Return [x, y] of the center of cell containing provided text 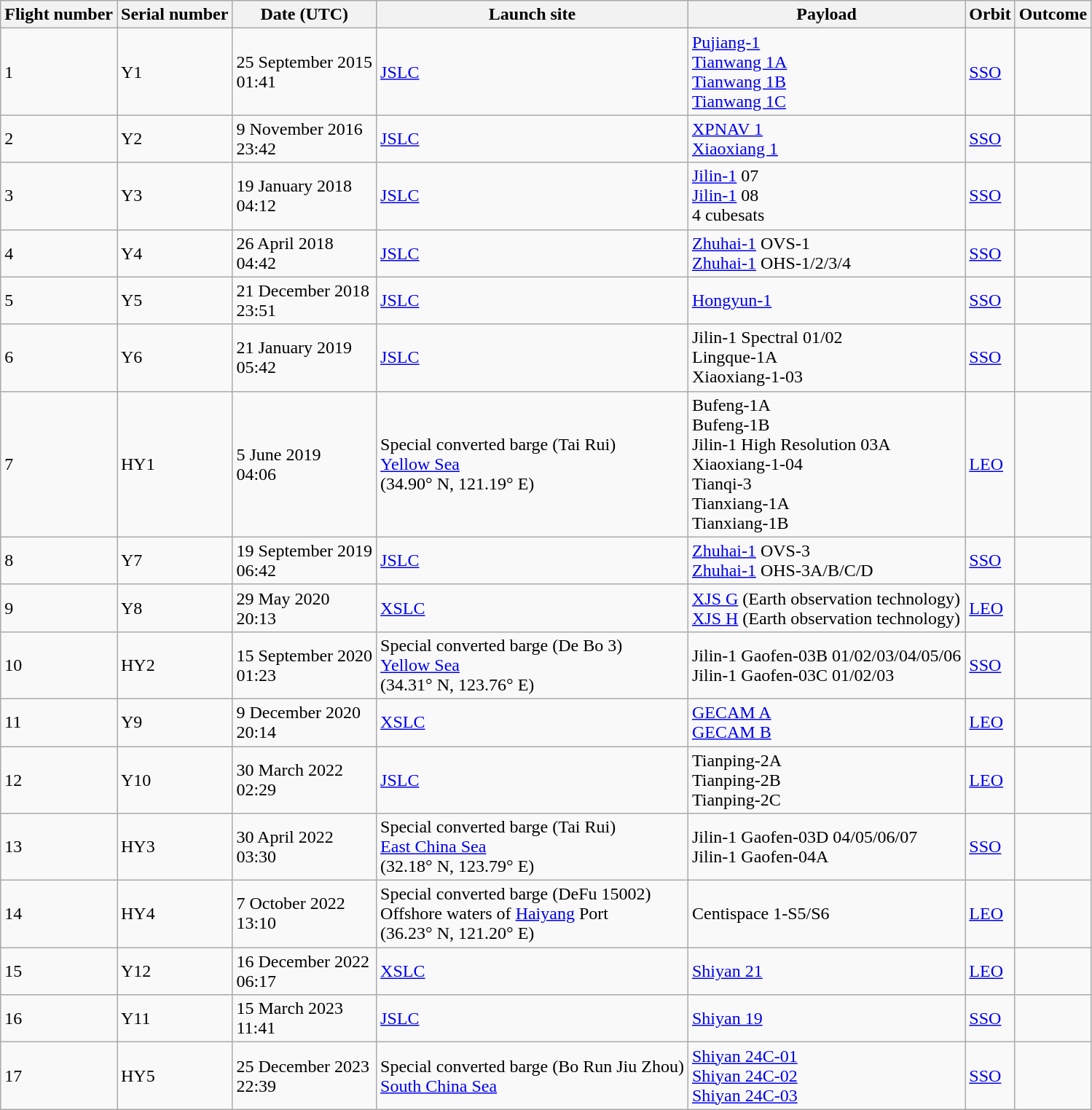
Zhuhai-1 OVS-3Zhuhai-1 OHS-3A/B/C/D [826, 561]
19 September 201906:42 [305, 561]
Flight number [59, 15]
Orbit [990, 15]
15 March 202311:41 [305, 1018]
26 April 201804:42 [305, 253]
16 [59, 1018]
Y12 [174, 972]
Jilin-1 Gaofen-03D 04/05/06/07Jilin-1 Gaofen-04A [826, 847]
19 January 201804:12 [305, 196]
Y10 [174, 779]
15 September 202001:23 [305, 665]
17 [59, 1076]
HY3 [174, 847]
6 [59, 358]
8 [59, 561]
21 December 201823:51 [305, 300]
5 June 201904:06 [305, 464]
30 April 202203:30 [305, 847]
11 [59, 723]
XPNAV 1Xiaoxiang 1 [826, 138]
Special converted barge (De Bo 3)Yellow Sea(34.31° N, 123.76° E) [533, 665]
Y11 [174, 1018]
Outcome [1053, 15]
XJS G (Earth observation technology)XJS H (Earth observation technology) [826, 607]
Special converted barge (DeFu 15002)Offshore waters of Haiyang Port(36.23° N, 121.20° E) [533, 914]
3 [59, 196]
9 [59, 607]
Payload [826, 15]
1 [59, 71]
Shiyan 21 [826, 972]
Y5 [174, 300]
Y6 [174, 358]
Shiyan 19 [826, 1018]
16 December 202206:17 [305, 972]
Special converted barge (Bo Run Jiu Zhou)South China Sea [533, 1076]
9 November 201623:42 [305, 138]
Launch site [533, 15]
Y1 [174, 71]
5 [59, 300]
Jilin-1 Gaofen-03B 01/02/03/04/05/06Jilin-1 Gaofen-03C 01/02/03 [826, 665]
Jilin-1 07Jilin-1 084 cubesats [826, 196]
Tianping-2ATianping-2BTianping-2C [826, 779]
2 [59, 138]
Pujiang-1Tianwang 1ATianwang 1BTianwang 1C [826, 71]
Y7 [174, 561]
Y3 [174, 196]
Y2 [174, 138]
7 [59, 464]
Y4 [174, 253]
4 [59, 253]
10 [59, 665]
12 [59, 779]
Date (UTC) [305, 15]
Centispace 1-S5/S6 [826, 914]
HY2 [174, 665]
7 October 202213:10 [305, 914]
HY1 [174, 464]
Special converted barge (Tai Rui)Yellow Sea(34.90° N, 121.19° E) [533, 464]
GECAM AGECAM B [826, 723]
HY5 [174, 1076]
Special converted barge (Tai Rui)East China Sea(32.18° N, 123.79° E) [533, 847]
25 September 201501:41 [305, 71]
Hongyun-1 [826, 300]
13 [59, 847]
Y8 [174, 607]
Shiyan 24C-01Shiyan 24C-02Shiyan 24C-03 [826, 1076]
21 January 201905:42 [305, 358]
Serial number [174, 15]
Y9 [174, 723]
29 May 202020:13 [305, 607]
30 March 202202:29 [305, 779]
9 December 202020:14 [305, 723]
Zhuhai-1 OVS-1Zhuhai-1 OHS-1/2/3/4 [826, 253]
15 [59, 972]
Bufeng-1ABufeng-1BJilin-1 High Resolution 03AXiaoxiang-1-04Tianqi-3Tianxiang-1ATianxiang-1B [826, 464]
Jilin-1 Spectral 01/02Lingque-1AXiaoxiang-1-03 [826, 358]
25 December 202322:39 [305, 1076]
14 [59, 914]
HY4 [174, 914]
